Detect which cell encompasses the target text, then output its (X, Y) center coordinate. 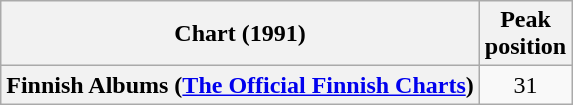
31 (525, 85)
Finnish Albums (The Official Finnish Charts) (240, 85)
Chart (1991) (240, 34)
Peakposition (525, 34)
